Capture the cell that displays the provided text and extract its [x, y] central coordinate. 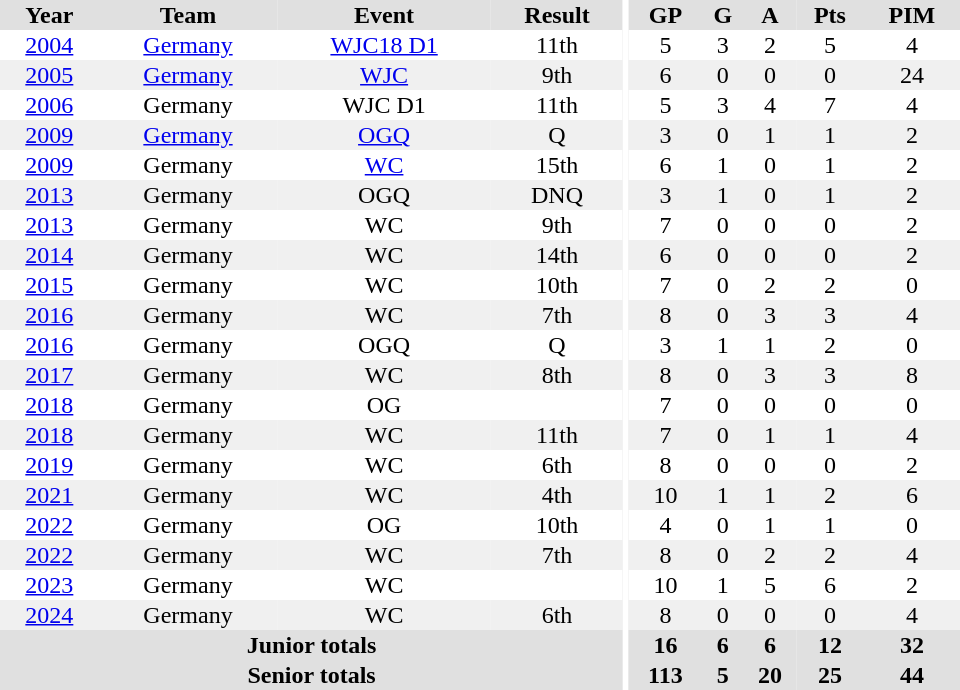
2024 [50, 615]
DNQ [557, 195]
WJC18 D1 [384, 45]
Pts [830, 15]
20 [770, 675]
14th [557, 255]
Senior totals [312, 675]
WJC D1 [384, 105]
12 [830, 645]
2019 [50, 465]
2021 [50, 495]
2015 [50, 285]
Year [50, 15]
113 [666, 675]
Event [384, 15]
PIM [912, 15]
2017 [50, 375]
GP [666, 15]
2006 [50, 105]
2004 [50, 45]
WJC [384, 75]
25 [830, 675]
44 [912, 675]
15th [557, 165]
24 [912, 75]
2005 [50, 75]
2023 [50, 585]
G [723, 15]
16 [666, 645]
2014 [50, 255]
Result [557, 15]
8th [557, 375]
Team [188, 15]
A [770, 15]
Junior totals [312, 645]
4th [557, 495]
32 [912, 645]
